Scan for the cell matching the given text and deliver its (x, y) coordinate at center. 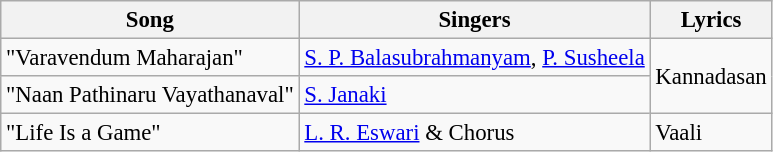
"Naan Pathinaru Vayathanaval" (150, 95)
L. R. Eswari & Chorus (474, 133)
Vaali (711, 133)
S. Janaki (474, 95)
"Life Is a Game" (150, 133)
S. P. Balasubrahmanyam, P. Susheela (474, 58)
Kannadasan (711, 76)
Song (150, 20)
Singers (474, 20)
Lyrics (711, 20)
"Varavendum Maharajan" (150, 58)
